Determine the (x, y) coordinate at the center of the cell enclosing the given text.  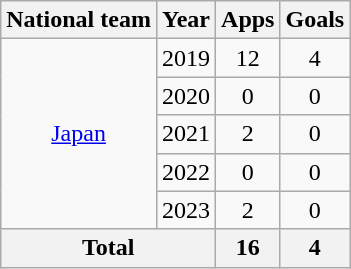
2023 (186, 210)
2022 (186, 172)
2019 (186, 58)
Apps (248, 20)
Total (108, 248)
2021 (186, 134)
16 (248, 248)
12 (248, 58)
Year (186, 20)
National team (79, 20)
2020 (186, 96)
Goals (315, 20)
Japan (79, 134)
